For the text-containing cell, return its midpoint in (x, y) coordinate format. 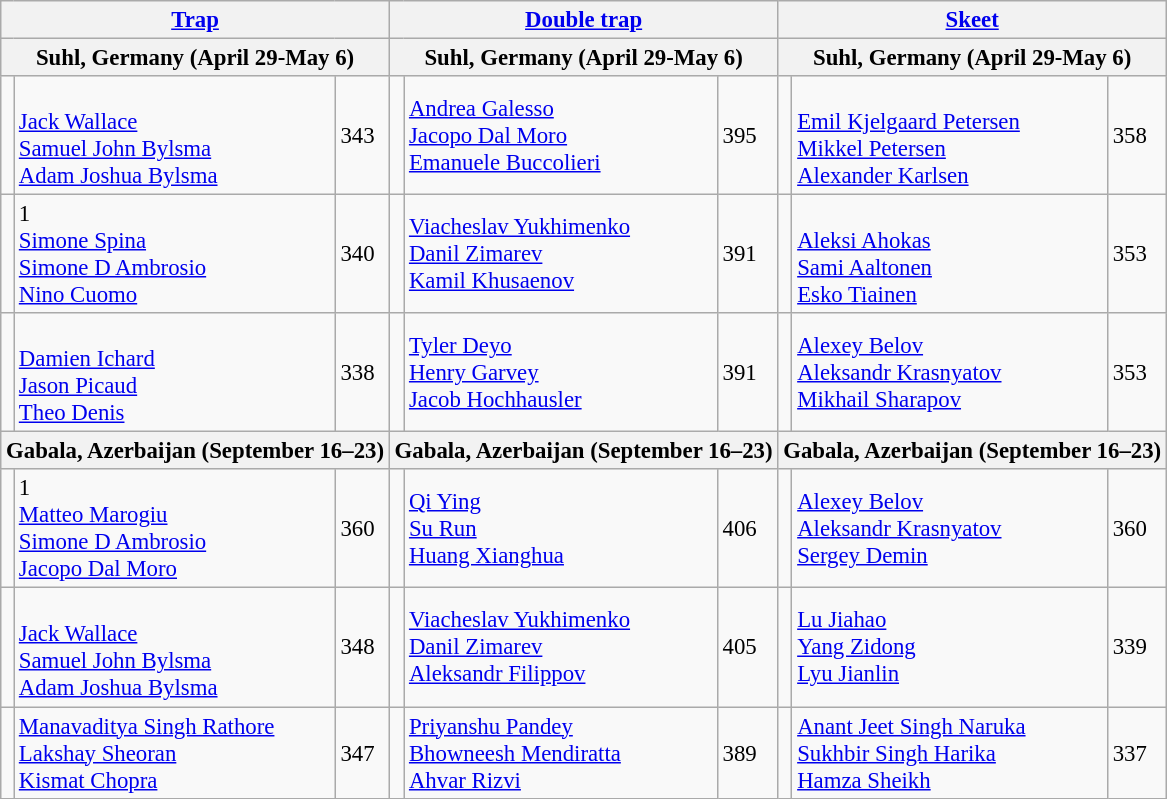
340 (362, 254)
Lu JiahaoYang ZidongLyu Jianlin (950, 648)
Andrea GalessoJacopo Dal MoroEmanuele Buccolieri (561, 136)
Viacheslav YukhimenkoDanil ZimarevKamil Khusaenov (561, 254)
Trap (196, 20)
Aleksi AhokasSami AaltonenEsko Tiainen (950, 254)
Viacheslav YukhimenkoDanil ZimarevAleksandr Filippov (561, 648)
405 (748, 648)
Double trap (584, 20)
343 (362, 136)
1Matteo MarogiuSimone D AmbrosioJacopo Dal Moro (175, 530)
Skeet (972, 20)
1Simone SpinaSimone D AmbrosioNino Cuomo (175, 254)
Manavaditya Singh RathoreLakshay SheoranKismat Chopra (175, 753)
Tyler DeyoHenry GarveyJacob Hochhausler (561, 372)
Qi YingSu RunHuang Xianghua (561, 530)
347 (362, 753)
Damien IchardJason PicaudTheo Denis (175, 372)
Anant Jeet Singh NarukaSukhbir Singh HarikaHamza Sheikh (950, 753)
Alexey BelovAleksandr KrasnyatovMikhail Sharapov (950, 372)
338 (362, 372)
348 (362, 648)
Alexey BelovAleksandr KrasnyatovSergey Demin (950, 530)
337 (1136, 753)
Emil Kjelgaard PetersenMikkel PetersenAlexander Karlsen (950, 136)
358 (1136, 136)
339 (1136, 648)
Priyanshu PandeyBhowneesh MendirattaAhvar Rizvi (561, 753)
389 (748, 753)
395 (748, 136)
406 (748, 530)
